Locate the cell with the specified text and output its (X, Y) center coordinate. 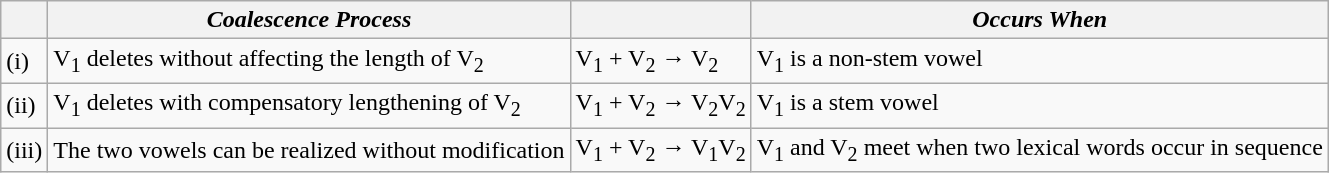
(i) (24, 61)
(iii) (24, 150)
V1 deletes with compensatory lengthening of V2 (309, 105)
Occurs When (1040, 20)
V1 + V2 → V1V2 (660, 150)
(ii) (24, 105)
The two vowels can be realized without modification (309, 150)
V1 and V2 meet when two lexical words occur in sequence (1040, 150)
V1 is a stem vowel (1040, 105)
V1 deletes without affecting the length of V2 (309, 61)
V1 + V2 → V2V2 (660, 105)
Coalescence Process (309, 20)
V1 + V2 → V2 (660, 61)
V1 is a non-stem vowel (1040, 61)
